Locate the cell with the specified text and output its [X, Y] center coordinate. 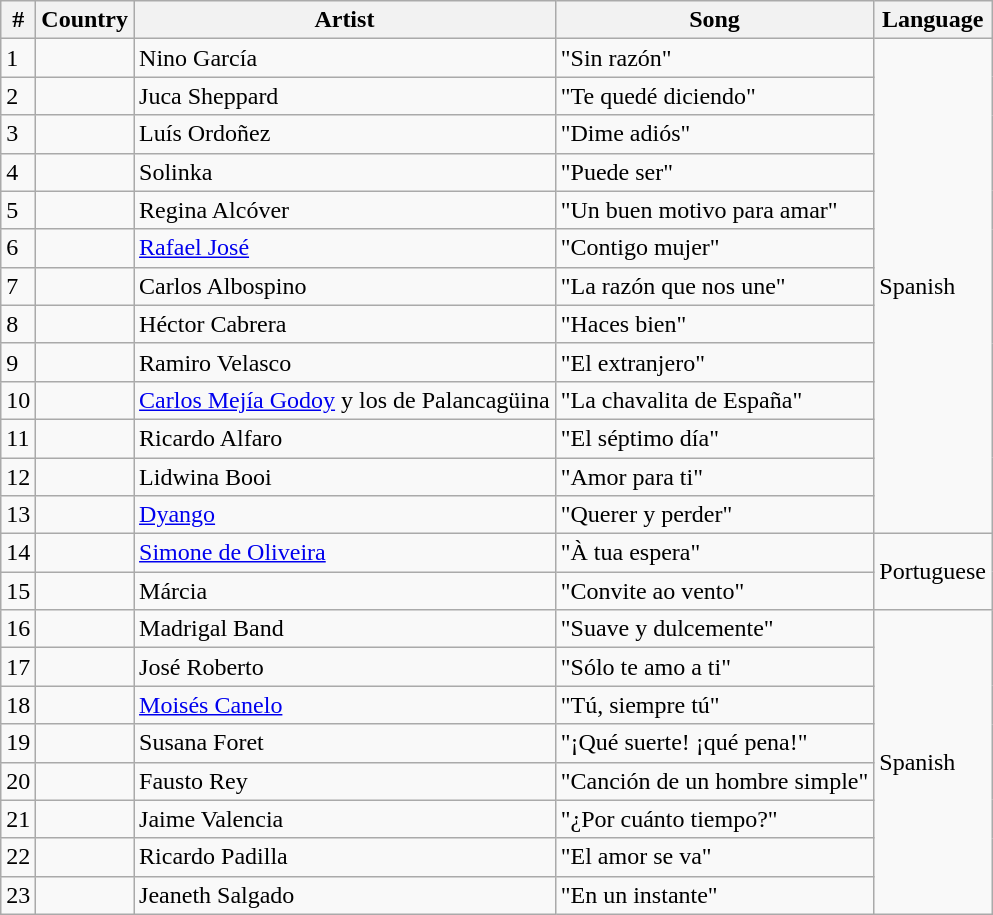
"El extranjero" [714, 362]
Lidwina Booi [345, 477]
"Un buen motivo para amar" [714, 210]
22 [18, 857]
"El séptimo día" [714, 438]
"Querer y perder" [714, 515]
20 [18, 781]
"El amor se va" [714, 857]
"Suave y dulcemente" [714, 629]
"En un instante" [714, 895]
Nino García [345, 58]
19 [18, 743]
8 [18, 324]
23 [18, 895]
Juca Sheppard [345, 96]
"Convite ao vento" [714, 591]
Jeaneth Salgado [345, 895]
Moisés Canelo [345, 705]
5 [18, 210]
"¡Qué suerte! ¡qué pena!" [714, 743]
3 [18, 134]
"Dime adiós" [714, 134]
Héctor Cabrera [345, 324]
Carlos Mejía Godoy y los de Palancagüina [345, 400]
Country [85, 20]
Fausto Rey [345, 781]
José Roberto [345, 667]
Song [714, 20]
Language [933, 20]
18 [18, 705]
1 [18, 58]
2 [18, 96]
"¿Por cuánto tiempo?" [714, 819]
Rafael José [345, 248]
Luís Ordoñez [345, 134]
11 [18, 438]
Simone de Oliveira [345, 553]
Márcia [345, 591]
9 [18, 362]
Carlos Albospino [345, 286]
10 [18, 400]
17 [18, 667]
"La chavalita de España" [714, 400]
Ricardo Padilla [345, 857]
"Amor para ti" [714, 477]
"Sin razón" [714, 58]
Madrigal Band [345, 629]
Portuguese [933, 572]
Jaime Valencia [345, 819]
7 [18, 286]
Artist [345, 20]
Dyango [345, 515]
4 [18, 172]
14 [18, 553]
"Haces bien" [714, 324]
13 [18, 515]
# [18, 20]
15 [18, 591]
"Sólo te amo a ti" [714, 667]
Solinka [345, 172]
6 [18, 248]
"La razón que nos une" [714, 286]
"À tua espera" [714, 553]
"Canción de un hombre simple" [714, 781]
21 [18, 819]
"Contigo mujer" [714, 248]
16 [18, 629]
"Tú, siempre tú" [714, 705]
Ricardo Alfaro [345, 438]
Regina Alcóver [345, 210]
12 [18, 477]
"Puede ser" [714, 172]
Ramiro Velasco [345, 362]
"Te quedé diciendo" [714, 96]
Susana Foret [345, 743]
